Capture the cell that displays the provided text and extract its (X, Y) central coordinate. 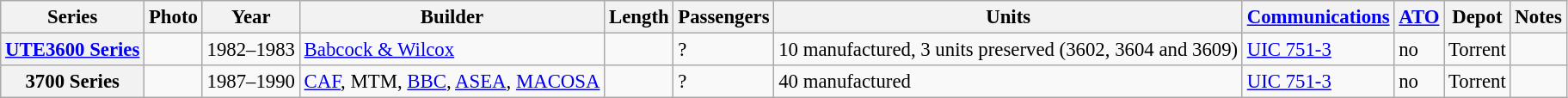
1987–1990 (251, 82)
Depot (1478, 17)
Builder (452, 17)
Units (1008, 17)
Length (639, 17)
Photo (174, 17)
Year (251, 17)
40 manufactured (1008, 82)
Notes (1538, 17)
Babcock & Wilcox (452, 50)
10 manufactured, 3 units preserved (3602, 3604 and 3609) (1008, 50)
CAF, MTM, BBC, ASEA, MACOSA (452, 82)
Communications (1318, 17)
1982–1983 (251, 50)
UTE3600 Series (72, 50)
ATO (1419, 17)
3700 Series (72, 82)
Passengers (724, 17)
Series (72, 17)
